For the text-containing cell, return its midpoint in [X, Y] coordinate format. 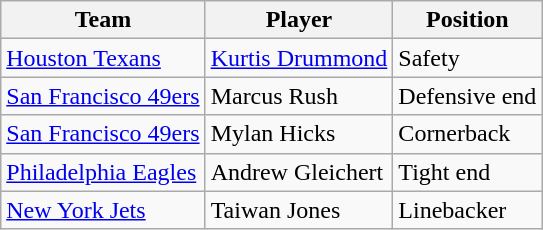
Safety [468, 58]
Mylan Hicks [299, 134]
Marcus Rush [299, 96]
Linebacker [468, 210]
Player [299, 20]
Cornerback [468, 134]
New York Jets [103, 210]
Defensive end [468, 96]
Kurtis Drummond [299, 58]
Team [103, 20]
Andrew Gleichert [299, 172]
Philadelphia Eagles [103, 172]
Houston Texans [103, 58]
Taiwan Jones [299, 210]
Tight end [468, 172]
Position [468, 20]
